Provide the (X, Y) coordinate of the cell's center where the given text is located.  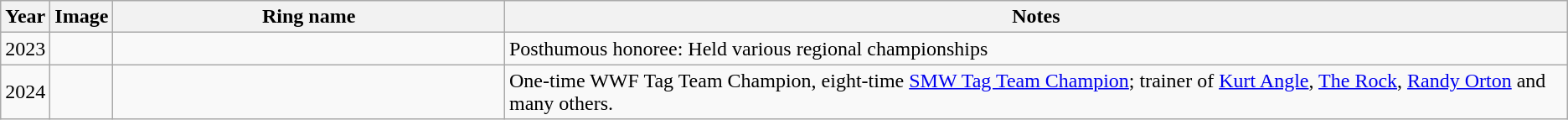
Posthumous honoree: Held various regional championships (1035, 49)
2023 (25, 49)
Notes (1035, 17)
Image (82, 17)
One-time WWF Tag Team Champion, eight-time SMW Tag Team Champion; trainer of Kurt Angle, The Rock, Randy Orton and many others. (1035, 92)
2024 (25, 92)
Ring name (309, 17)
Year (25, 17)
